Output the (X, Y) coordinate of the center of the cell containing the given text.  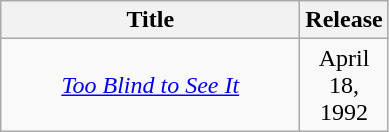
Release (344, 20)
April 18, 1992 (344, 85)
Too Blind to See It (150, 85)
Title (150, 20)
